Extract the (x, y) coordinate from the center of the cell holding the provided text.  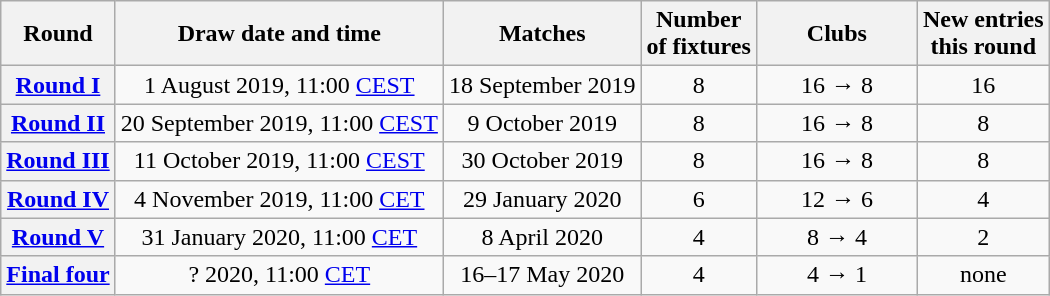
Numberof fixtures (698, 34)
9 October 2019 (542, 123)
4 → 1 (836, 275)
Draw date and time (279, 34)
8 → 4 (836, 237)
12 → 6 (836, 199)
Clubs (836, 34)
Matches (542, 34)
20 September 2019, 11:00 CEST (279, 123)
16 (983, 85)
Round III (58, 161)
? 2020, 11:00 CET (279, 275)
Round I (58, 85)
31 January 2020, 11:00 CET (279, 237)
none (983, 275)
Round II (58, 123)
New entriesthis round (983, 34)
8 April 2020 (542, 237)
30 October 2019 (542, 161)
16–17 May 2020 (542, 275)
6 (698, 199)
1 August 2019, 11:00 CEST (279, 85)
Final four (58, 275)
Round IV (58, 199)
18 September 2019 (542, 85)
Round V (58, 237)
11 October 2019, 11:00 CEST (279, 161)
29 January 2020 (542, 199)
2 (983, 237)
Round (58, 34)
4 November 2019, 11:00 CET (279, 199)
